Return the (x, y) coordinate for the center point of the cell that contains the specified text.  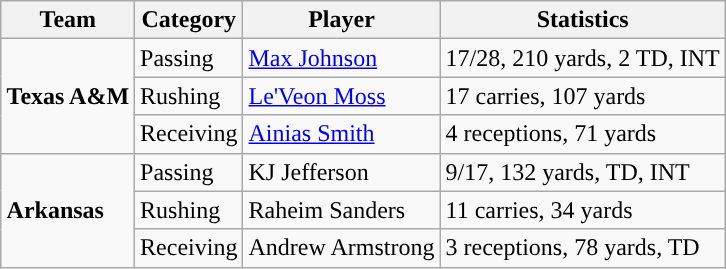
Team (68, 20)
4 receptions, 71 yards (582, 134)
17 carries, 107 yards (582, 96)
Raheim Sanders (342, 210)
Statistics (582, 20)
KJ Jefferson (342, 172)
Player (342, 20)
Max Johnson (342, 58)
11 carries, 34 yards (582, 210)
17/28, 210 yards, 2 TD, INT (582, 58)
Arkansas (68, 210)
3 receptions, 78 yards, TD (582, 248)
Le'Veon Moss (342, 96)
Ainias Smith (342, 134)
Andrew Armstrong (342, 248)
Texas A&M (68, 96)
Category (189, 20)
9/17, 132 yards, TD, INT (582, 172)
